For the text-containing cell, return its midpoint in [x, y] coordinate format. 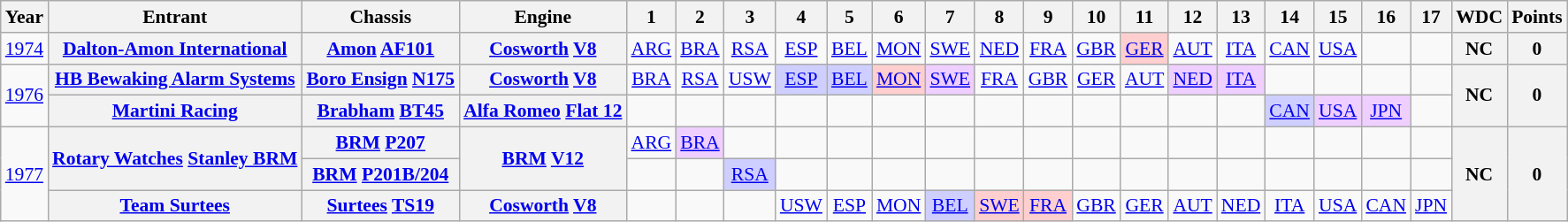
Engine [543, 17]
Boro Ensign N175 [380, 80]
16 [1386, 17]
15 [1337, 17]
8 [999, 17]
Entrant [175, 17]
4 [801, 17]
11 [1144, 17]
Martini Racing [175, 111]
Chassis [380, 17]
1974 [25, 49]
9 [1049, 17]
13 [1241, 17]
10 [1097, 17]
14 [1289, 17]
17 [1431, 17]
3 [750, 17]
Surtees TS19 [380, 206]
BRM P201B/204 [380, 174]
BRM P207 [380, 143]
1976 [25, 96]
7 [950, 17]
Team Surtees [175, 206]
Alfa Romeo Flat 12 [543, 111]
Dalton-Amon International [175, 49]
Rotary Watches Stanley BRM [175, 159]
WDC [1479, 17]
HB Bewaking Alarm Systems [175, 80]
2 [700, 17]
BRM V12 [543, 159]
12 [1192, 17]
Points [1537, 17]
6 [899, 17]
Brabham BT45 [380, 111]
5 [849, 17]
1977 [25, 175]
Year [25, 17]
Amon AF101 [380, 49]
1 [652, 17]
